Scan for the cell matching the given text and deliver its [X, Y] coordinate at center. 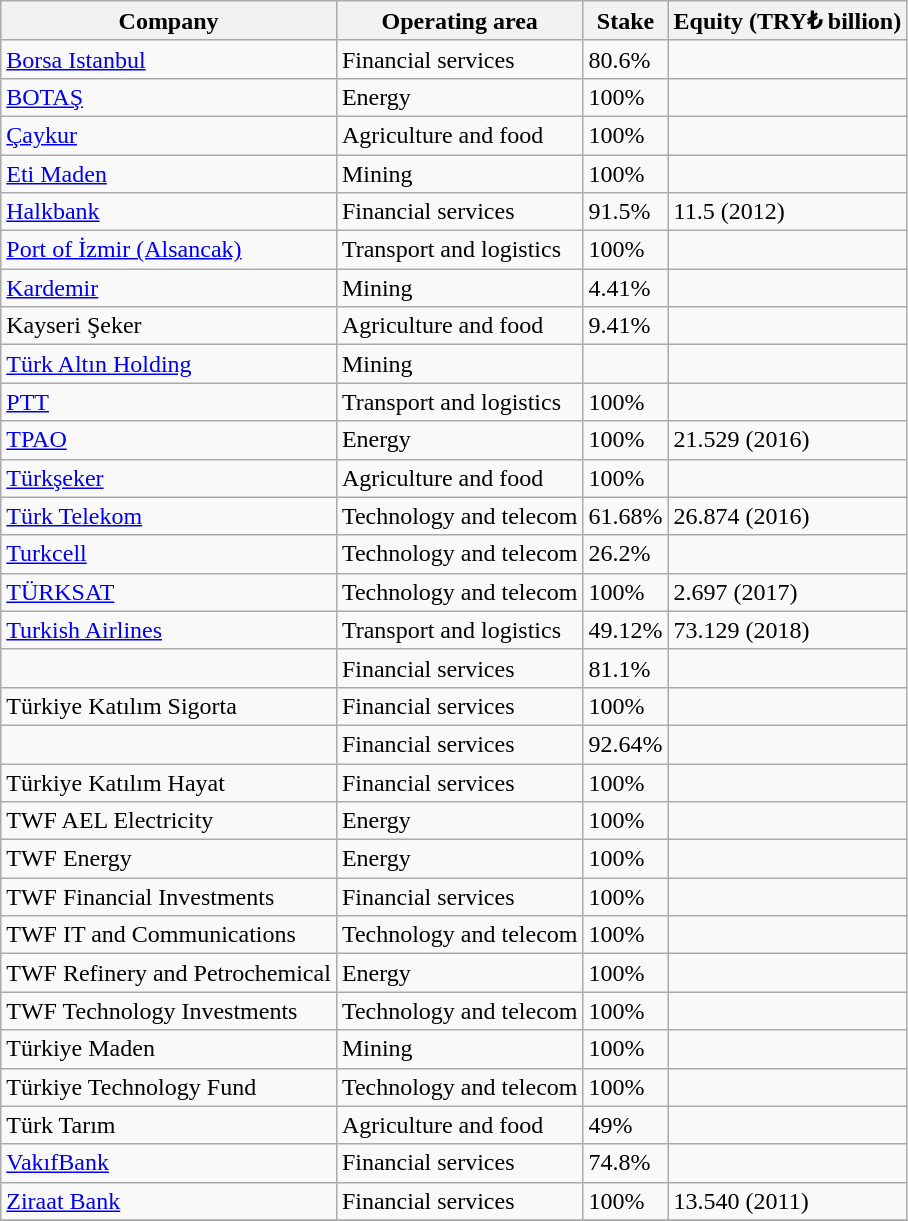
2.697 (2017) [788, 592]
21.529 (2016) [788, 440]
Turkish Airlines [169, 630]
26.2% [626, 554]
74.8% [626, 1163]
Türkiye Katılım Sigorta [169, 706]
Company [169, 21]
26.874 (2016) [788, 516]
Eti Maden [169, 173]
Stake [626, 21]
Borsa Istanbul [169, 59]
61.68% [626, 516]
49% [626, 1125]
Ziraat Bank [169, 1201]
Türkşeker [169, 478]
TWF Technology Investments [169, 1011]
Turkcell [169, 554]
Operating area [460, 21]
4.41% [626, 288]
13.540 (2011) [788, 1201]
49.12% [626, 630]
Türk Altın Holding [169, 364]
PTT [169, 402]
92.64% [626, 744]
Türkiye Katılım Hayat [169, 783]
TWF Financial Investments [169, 897]
80.6% [626, 59]
TWF IT and Communications [169, 935]
Çaykur [169, 135]
TWF AEL Electricity [169, 821]
Port of İzmir (Alsancak) [169, 250]
Türkiye Maden [169, 1049]
VakıfBank [169, 1163]
TWF Energy [169, 859]
Kayseri Şeker [169, 326]
9.41% [626, 326]
91.5% [626, 212]
Equity (TRY₺ billion) [788, 21]
11.5 (2012) [788, 212]
TWF Refinery and Petrochemical [169, 973]
Türk Telekom [169, 516]
Türkiye Technology Fund [169, 1087]
TPAO [169, 440]
TÜRKSAT [169, 592]
Türk Tarım [169, 1125]
Kardemir [169, 288]
73.129 (2018) [788, 630]
81.1% [626, 668]
Halkbank [169, 212]
BOTAŞ [169, 97]
